Search for the cell housing the specified text and yield its [x, y] center coordinate. 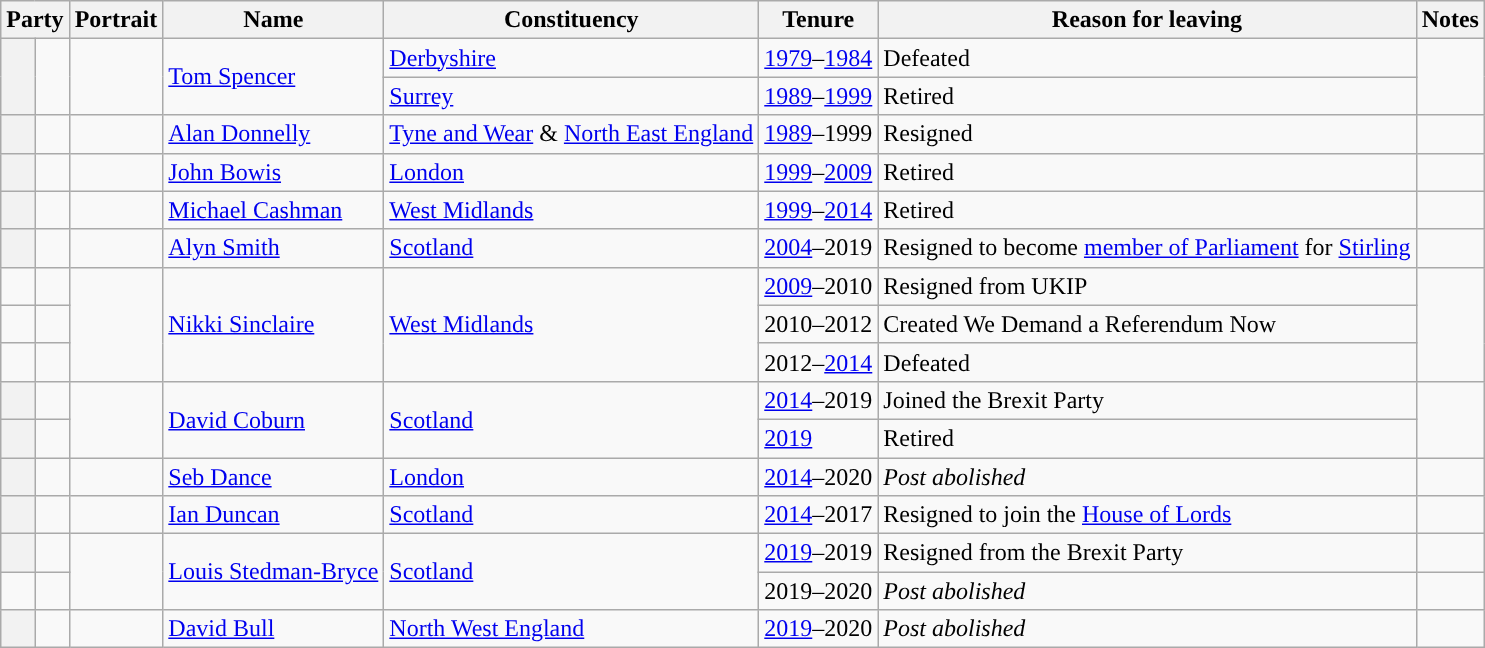
David Coburn [274, 419]
Derbyshire [572, 58]
John Bowis [274, 172]
2014–2017 [818, 515]
2019–2019 [818, 553]
Resigned to become member of Parliament for Stirling [1147, 248]
Resigned from the Brexit Party [1147, 553]
Joined the Brexit Party [1147, 400]
Resigned [1147, 134]
1979–1984 [818, 58]
Reason for leaving [1147, 20]
2014–2019 [818, 400]
Tyne and Wear & North East England [572, 134]
Tom Spencer [274, 77]
Alyn Smith [274, 248]
Louis Stedman-Bryce [274, 572]
Michael Cashman [274, 210]
Constituency [572, 20]
Created We Demand a Referendum Now [1147, 324]
Tenure [818, 20]
2010–2012 [818, 324]
Resigned to join the House of Lords [1147, 515]
David Bull [274, 629]
Party [35, 20]
2004–2019 [818, 248]
Nikki Sinclaire [274, 324]
1999–2014 [818, 210]
Surrey [572, 96]
Portrait [116, 20]
2019 [818, 438]
2009–2010 [818, 286]
2014–2020 [818, 477]
2012–2014 [818, 362]
Seb Dance [274, 477]
Ian Duncan [274, 515]
North West England [572, 629]
Name [274, 20]
Notes [1450, 20]
Resigned from UKIP [1147, 286]
1999–2009 [818, 172]
Alan Donnelly [274, 134]
